Search for the cell housing the specified text and yield its [x, y] center coordinate. 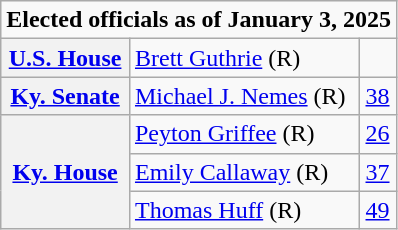
49 [378, 210]
Brett Guthrie (R) [244, 58]
Peyton Griffee (R) [244, 134]
38 [378, 96]
Ky. House [66, 172]
Elected officials as of January 3, 2025 [199, 20]
Ky. Senate [66, 96]
26 [378, 134]
37 [378, 172]
Thomas Huff (R) [244, 210]
U.S. House [66, 58]
Emily Callaway (R) [244, 172]
Michael J. Nemes (R) [244, 96]
